Pinpoint the cell where the given text exists, returning its [X, Y] midpoint coordinate. 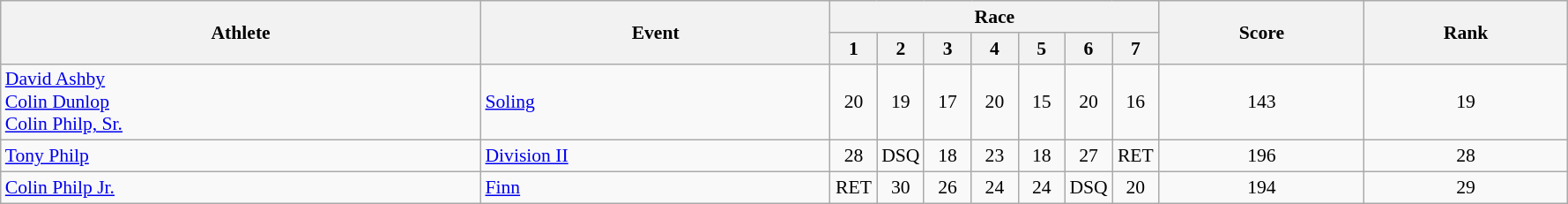
4 [994, 49]
Score [1262, 32]
Event [655, 32]
23 [994, 156]
Rank [1466, 32]
1 [853, 49]
Division II [655, 156]
30 [901, 188]
Tony Philp [242, 156]
29 [1466, 188]
Race [994, 17]
Athlete [242, 32]
Finn [655, 188]
5 [1042, 49]
196 [1262, 156]
David Ashby Colin DunlopColin Philp, Sr. [242, 102]
26 [947, 188]
2 [901, 49]
15 [1042, 102]
Soling [655, 102]
Colin Philp Jr. [242, 188]
3 [947, 49]
7 [1135, 49]
17 [947, 102]
194 [1262, 188]
16 [1135, 102]
143 [1262, 102]
6 [1088, 49]
27 [1088, 156]
